Return the (x, y) coordinate for the center point of the cell that contains the specified text.  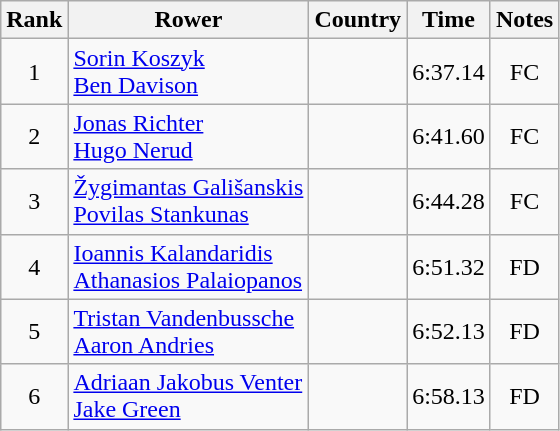
2 (34, 136)
Time (449, 20)
Tristan VandenbusscheAaron Andries (188, 332)
4 (34, 266)
6:52.13 (449, 332)
Ioannis KalandaridisAthanasios Palaiopanos (188, 266)
6:51.32 (449, 266)
3 (34, 202)
Adriaan Jakobus VenterJake Green (188, 396)
Žygimantas GališanskisPovilas Stankunas (188, 202)
Rower (188, 20)
1 (34, 72)
Jonas RichterHugo Nerud (188, 136)
Notes (524, 20)
Rank (34, 20)
6:41.60 (449, 136)
6 (34, 396)
6:44.28 (449, 202)
6:37.14 (449, 72)
Sorin KoszykBen Davison (188, 72)
Country (358, 20)
5 (34, 332)
6:58.13 (449, 396)
